Return the (x, y) coordinate for the center point of the cell that contains the specified text.  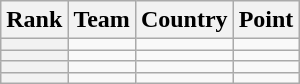
Rank (34, 20)
Team (102, 20)
Country (184, 20)
Point (266, 20)
